Search for the cell housing the specified text and yield its (x, y) center coordinate. 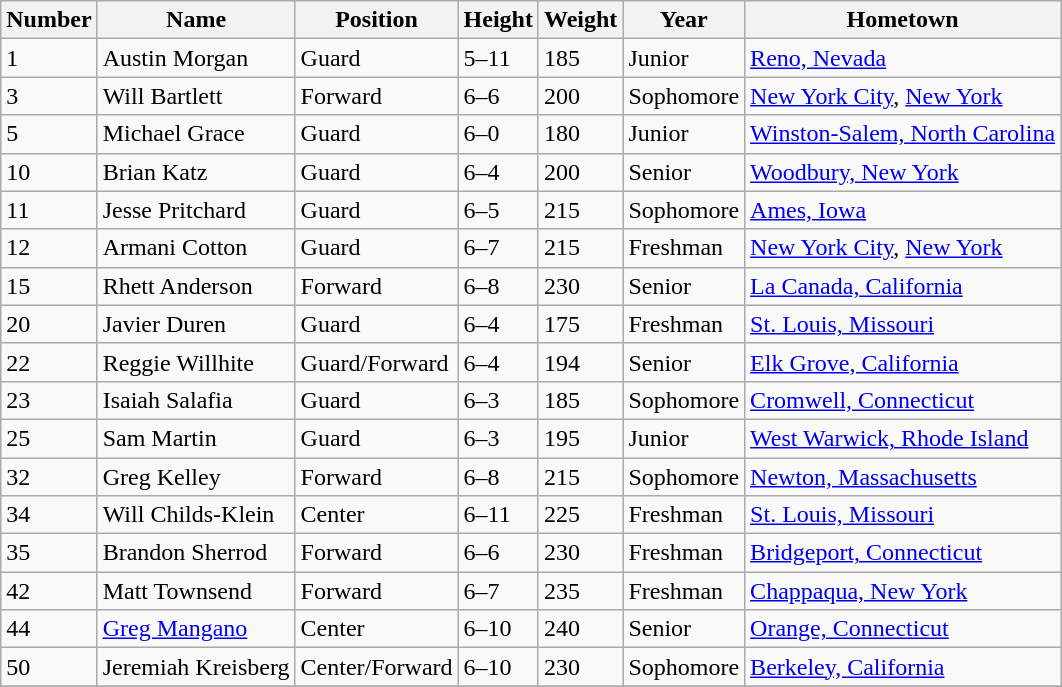
Brandon Sherrod (196, 553)
Jeremiah Kreisberg (196, 667)
50 (49, 667)
Year (684, 20)
Brian Katz (196, 172)
Reno, Nevada (903, 58)
225 (580, 515)
Newton, Massachusetts (903, 477)
Position (376, 20)
12 (49, 248)
Elk Grove, California (903, 362)
Weight (580, 20)
Matt Townsend (196, 591)
Javier Duren (196, 324)
5 (49, 134)
22 (49, 362)
Name (196, 20)
Cromwell, Connecticut (903, 400)
235 (580, 591)
42 (49, 591)
Woodbury, New York (903, 172)
Sam Martin (196, 438)
Number (49, 20)
15 (49, 286)
Center/Forward (376, 667)
32 (49, 477)
Reggie Willhite (196, 362)
West Warwick, Rhode Island (903, 438)
5–11 (498, 58)
Michael Grace (196, 134)
11 (49, 210)
175 (580, 324)
6–0 (498, 134)
Greg Mangano (196, 629)
Armani Cotton (196, 248)
Guard/Forward (376, 362)
Winston-Salem, North Carolina (903, 134)
Hometown (903, 20)
6–5 (498, 210)
Rhett Anderson (196, 286)
240 (580, 629)
Will Bartlett (196, 96)
Orange, Connecticut (903, 629)
194 (580, 362)
6–11 (498, 515)
180 (580, 134)
Berkeley, California (903, 667)
25 (49, 438)
Ames, Iowa (903, 210)
Greg Kelley (196, 477)
23 (49, 400)
20 (49, 324)
34 (49, 515)
35 (49, 553)
Will Childs-Klein (196, 515)
1 (49, 58)
195 (580, 438)
Height (498, 20)
La Canada, California (903, 286)
Bridgeport, Connecticut (903, 553)
Isaiah Salafia (196, 400)
44 (49, 629)
3 (49, 96)
Jesse Pritchard (196, 210)
Chappaqua, New York (903, 591)
Austin Morgan (196, 58)
10 (49, 172)
